Extract the (X, Y) coordinate from the center of the cell holding the provided text.  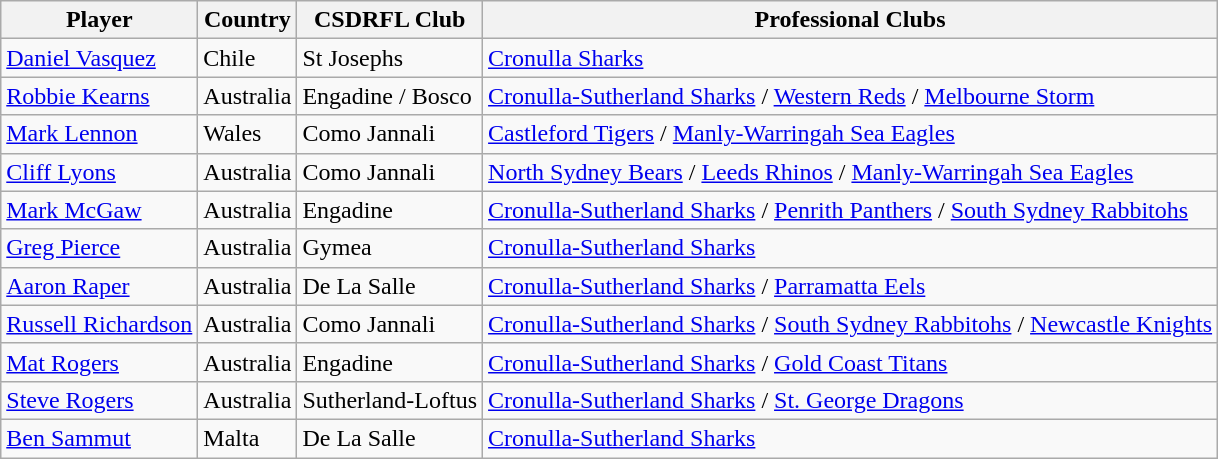
Mat Rogers (100, 362)
Ben Sammut (100, 438)
Chile (248, 58)
Sutherland-Loftus (390, 400)
Cronulla-Sutherland Sharks / St. George Dragons (850, 400)
Cronulla Sharks (850, 58)
Cronulla-Sutherland Sharks / South Sydney Rabbitohs / Newcastle Knights (850, 324)
CSDRFL Club (390, 20)
Castleford Tigers / Manly-Warringah Sea Eagles (850, 134)
Mark McGaw (100, 210)
Professional Clubs (850, 20)
Cliff Lyons (100, 172)
Daniel Vasquez (100, 58)
Steve Rogers (100, 400)
Russell Richardson (100, 324)
Aaron Raper (100, 286)
Country (248, 20)
Robbie Kearns (100, 96)
Cronulla-Sutherland Sharks / Western Reds / Melbourne Storm (850, 96)
Malta (248, 438)
Player (100, 20)
Cronulla-Sutherland Sharks / Gold Coast Titans (850, 362)
North Sydney Bears / Leeds Rhinos / Manly-Warringah Sea Eagles (850, 172)
Cronulla-Sutherland Sharks / Parramatta Eels (850, 286)
Gymea (390, 248)
Greg Pierce (100, 248)
Mark Lennon (100, 134)
Wales (248, 134)
St Josephs (390, 58)
Cronulla-Sutherland Sharks / Penrith Panthers / South Sydney Rabbitohs (850, 210)
Engadine / Bosco (390, 96)
